Extract the (x, y) coordinate from the center of the cell holding the provided text.  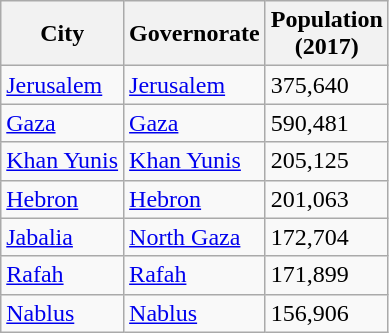
171,899 (326, 275)
201,063 (326, 199)
172,704 (326, 237)
156,906 (326, 313)
Population(2017) (326, 34)
375,640 (326, 85)
590,481 (326, 123)
Governorate (195, 34)
Jabalia (62, 237)
City (62, 34)
North Gaza (195, 237)
205,125 (326, 161)
